Determine the (x, y) coordinate at the center of the cell enclosing the given text.  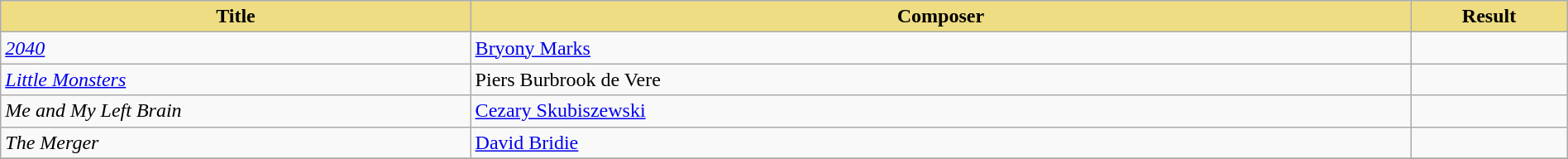
Result (1489, 17)
Bryony Marks (941, 48)
Me and My Left Brain (236, 111)
Composer (941, 17)
Cezary Skubiszewski (941, 111)
David Bridie (941, 142)
2040 (236, 48)
The Merger (236, 142)
Piers Burbrook de Vere (941, 79)
Little Monsters (236, 79)
Title (236, 17)
